Identify which cell holds the provided text, then report its (x, y) central coordinate. 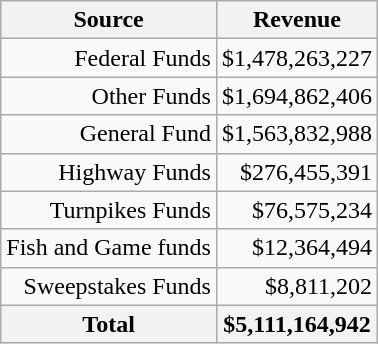
$76,575,234 (296, 210)
Source (109, 20)
Total (109, 324)
$1,563,832,988 (296, 134)
$1,694,862,406 (296, 96)
Sweepstakes Funds (109, 286)
Highway Funds (109, 172)
Fish and Game funds (109, 248)
General Fund (109, 134)
Other Funds (109, 96)
$276,455,391 (296, 172)
Federal Funds (109, 58)
Revenue (296, 20)
$8,811,202 (296, 286)
Turnpikes Funds (109, 210)
$1,478,263,227 (296, 58)
$5,111,164,942 (296, 324)
$12,364,494 (296, 248)
